Capture the cell that displays the provided text and extract its (x, y) central coordinate. 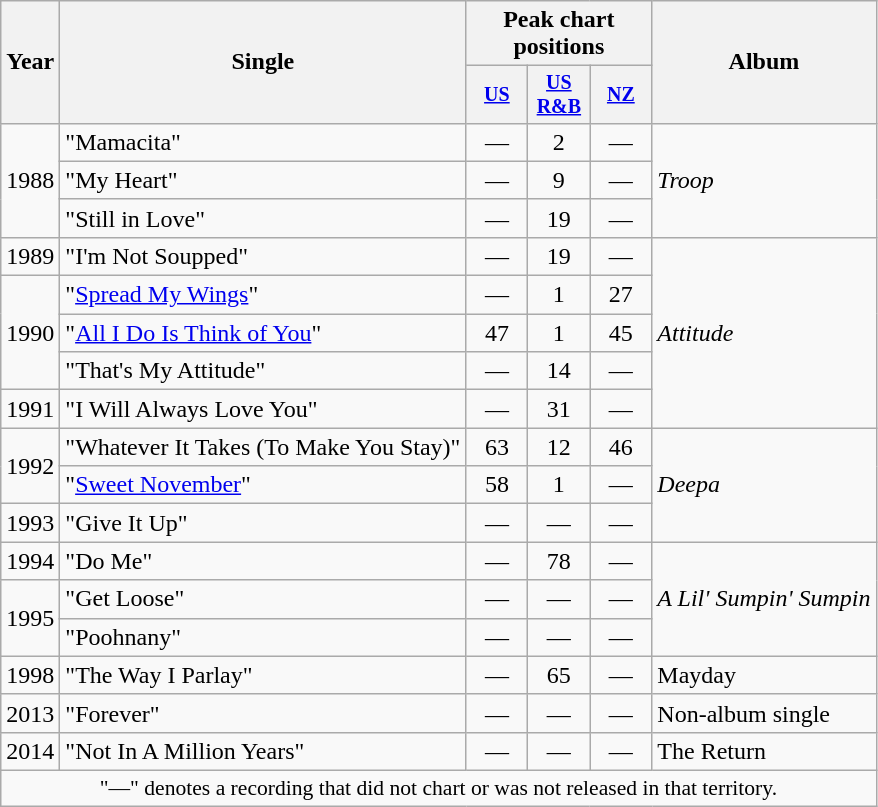
Troop (764, 180)
A Lil' Sumpin' Sumpin (764, 599)
Album (764, 62)
US (497, 94)
USR&B (559, 94)
"Spread My Wings" (263, 295)
Peak chart positions (559, 34)
78 (559, 561)
"Mamacita" (263, 142)
Deepa (764, 485)
65 (559, 675)
"My Heart" (263, 180)
"Sweet November" (263, 485)
"All I Do Is Think of You" (263, 333)
27 (621, 295)
Attitude (764, 332)
Year (30, 62)
Single (263, 62)
31 (559, 409)
9 (559, 180)
47 (497, 333)
"Do Me" (263, 561)
1994 (30, 561)
"Whatever It Takes (To Make You Stay)" (263, 447)
2014 (30, 751)
14 (559, 371)
"—" denotes a recording that did not chart or was not released in that territory. (438, 788)
1991 (30, 409)
1993 (30, 523)
1998 (30, 675)
"Forever" (263, 713)
"Give It Up" (263, 523)
"Get Loose" (263, 599)
1989 (30, 256)
63 (497, 447)
The Return (764, 751)
12 (559, 447)
"That's My Attitude" (263, 371)
NZ (621, 94)
"Poohnany" (263, 637)
"I Will Always Love You" (263, 409)
1990 (30, 333)
"Not In A Million Years" (263, 751)
2 (559, 142)
2013 (30, 713)
"I'm Not Soupped" (263, 256)
"The Way I Parlay" (263, 675)
1995 (30, 618)
1992 (30, 466)
1988 (30, 180)
Non-album single (764, 713)
46 (621, 447)
58 (497, 485)
45 (621, 333)
Mayday (764, 675)
"Still in Love" (263, 218)
